Extract the [x, y] coordinate from the center of the cell holding the provided text.  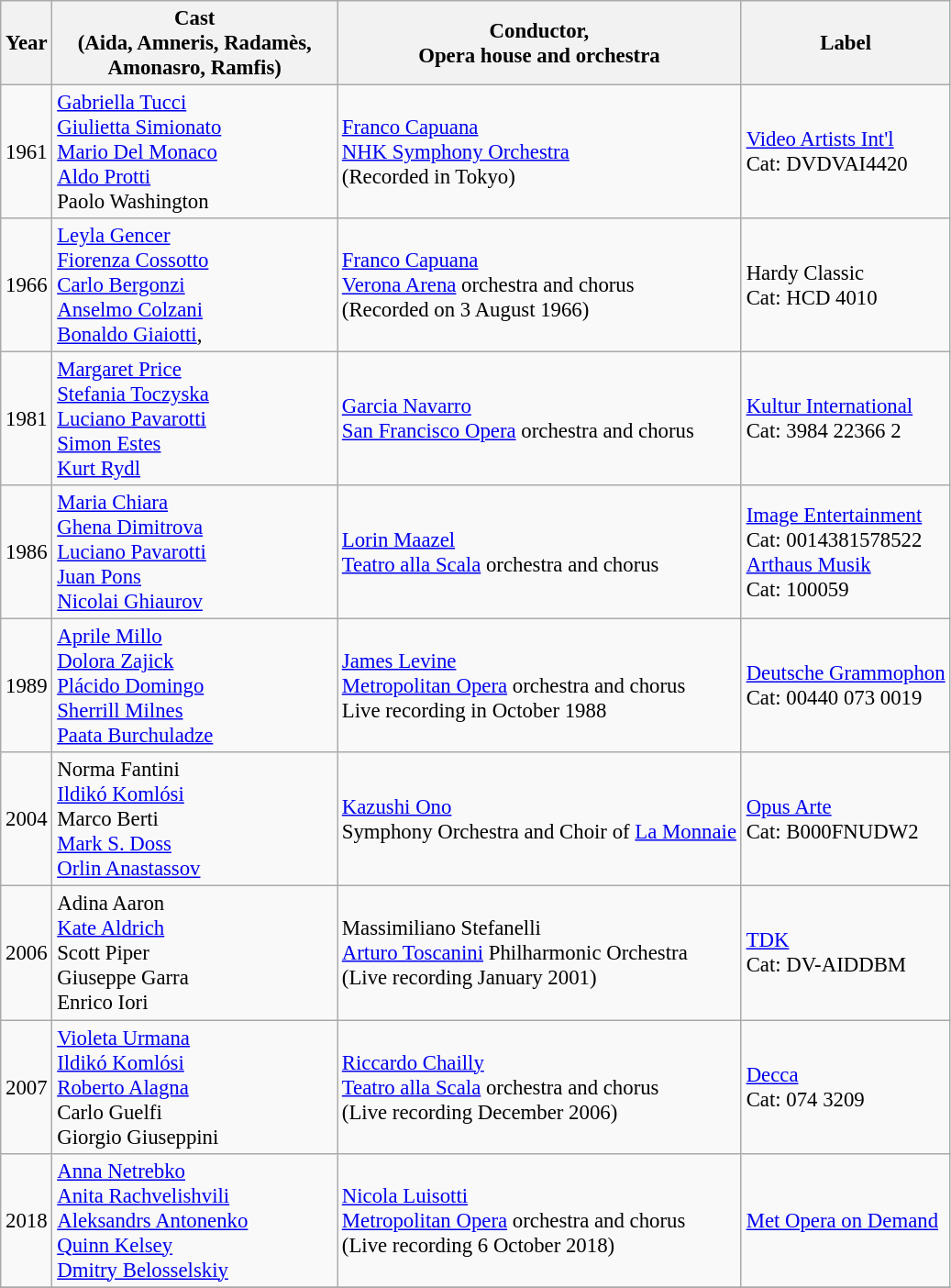
Aprile MilloDolora ZajickPlácido DomingoSherrill MilnesPaata Burchuladze [194, 686]
1986 [27, 552]
Kazushi OnoSymphony Orchestra and Choir of La Monnaie [539, 819]
Garcia NavarroSan Francisco Opera orchestra and chorus [539, 419]
Met Opera on Demand [846, 1220]
1989 [27, 686]
Label [846, 43]
2006 [27, 953]
2007 [27, 1087]
Leyla GencerFiorenza CossottoCarlo BergonziAnselmo ColzaniBonaldo Giaiotti, [194, 285]
James LevineMetropolitan Opera orchestra and chorusLive recording in October 1988 [539, 686]
Anna NetrebkoAnita RachvelishviliAleksandrs AntonenkoQuinn KelseyDmitry Belosselskiy [194, 1220]
2018 [27, 1220]
1961 [27, 152]
Video Artists Int'lCat: DVDVAI4420 [846, 152]
Hardy ClassicCat: HCD 4010 [846, 285]
Lorin MaazelTeatro alla Scala orchestra and chorus [539, 552]
Massimiliano StefanelliArturo Toscanini Philharmonic Orchestra(Live recording January 2001) [539, 953]
Adina AaronKate AldrichScott PiperGiuseppe GarraEnrico Iori [194, 953]
Opus ArteCat: B000FNUDW2 [846, 819]
2004 [27, 819]
TDKCat: DV-AIDDBM [846, 953]
Riccardo ChaillyTeatro alla Scala orchestra and chorus(Live recording December 2006) [539, 1087]
Conductor,Opera house and orchestra [539, 43]
Image EntertainmentCat: 0014381578522Arthaus MusikCat: 100059 [846, 552]
Maria ChiaraGhena DimitrovaLuciano PavarottiJuan PonsNicolai Ghiaurov [194, 552]
Cast(Aida, Amneris, Radamès,Amonasro, Ramfis) [194, 43]
Kultur InternationalCat: 3984 22366 2 [846, 419]
Franco CapuanaVerona Arena orchestra and chorus(Recorded on 3 August 1966) [539, 285]
Deutsche GrammophonCat: 00440 073 0019 [846, 686]
Violeta UrmanaIldikó KomlósiRoberto AlagnaCarlo GuelfiGiorgio Giuseppini [194, 1087]
Franco CapuanaNHK Symphony Orchestra(Recorded in Tokyo) [539, 152]
1966 [27, 285]
DeccaCat: 074 3209 [846, 1087]
1981 [27, 419]
Margaret PriceStefania ToczyskaLuciano PavarottiSimon EstesKurt Rydl [194, 419]
Year [27, 43]
Gabriella TucciGiulietta SimionatoMario Del MonacoAldo ProttiPaolo Washington [194, 152]
Nicola LuisottiMetropolitan Opera orchestra and chorus(Live recording 6 October 2018) [539, 1220]
Norma FantiniIldikó KomlósiMarco BertiMark S. DossOrlin Anastassov [194, 819]
